Find where the given text appears and provide that cell's center as (X, Y) coordinate. 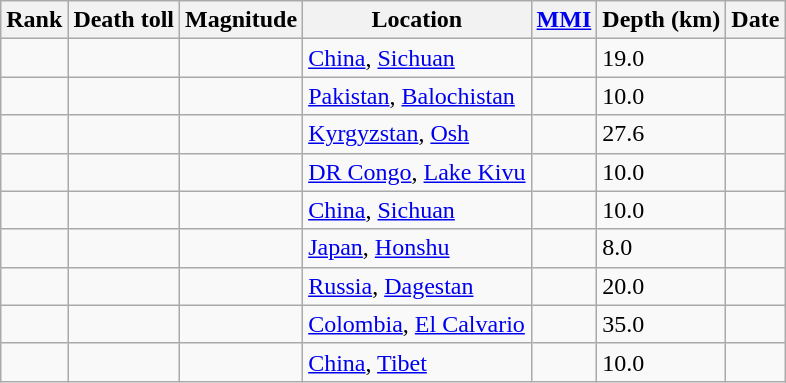
Colombia, El Calvario (417, 324)
MMI (564, 20)
China, Tibet (417, 362)
35.0 (662, 324)
20.0 (662, 286)
Japan, Honshu (417, 248)
27.6 (662, 134)
Kyrgyzstan, Osh (417, 134)
Pakistan, Balochistan (417, 96)
Date (756, 20)
Depth (km) (662, 20)
Magnitude (242, 20)
DR Congo, Lake Kivu (417, 172)
Location (417, 20)
19.0 (662, 58)
8.0 (662, 248)
Rank (34, 20)
Russia, Dagestan (417, 286)
Death toll (124, 20)
